Scan for the cell matching the given text and deliver its [X, Y] coordinate at center. 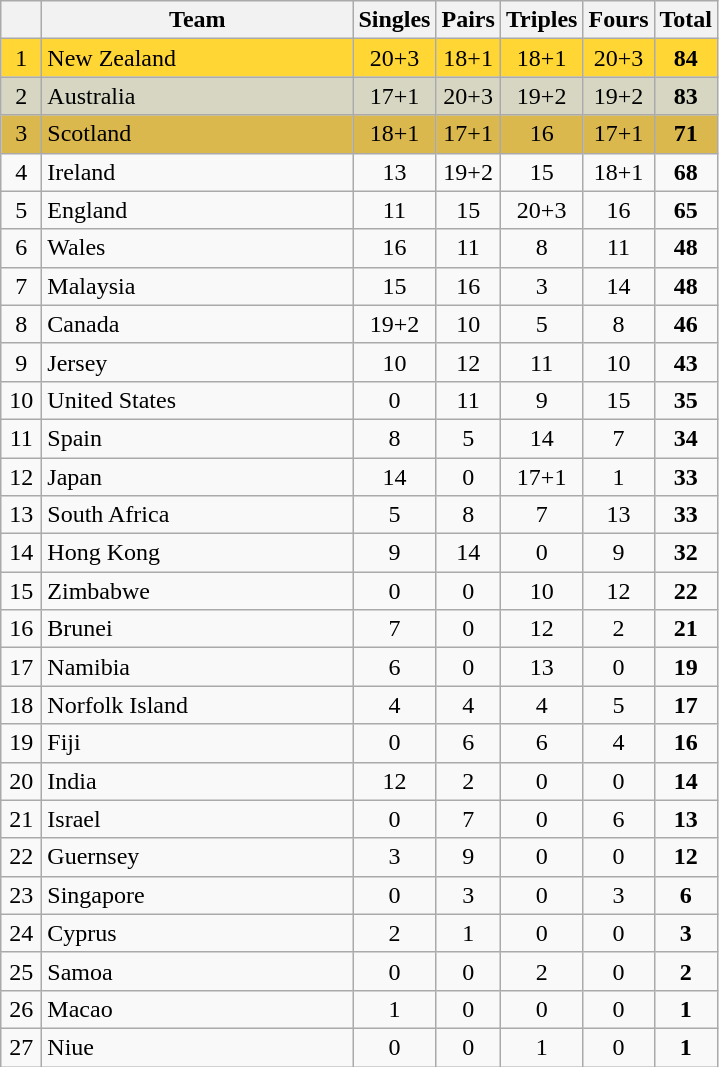
Brunei [198, 629]
20 [22, 781]
Jersey [198, 362]
Canada [198, 324]
26 [22, 1009]
Singapore [198, 895]
27 [22, 1047]
Total [686, 20]
Team [198, 20]
Macao [198, 1009]
32 [686, 553]
25 [22, 971]
46 [686, 324]
43 [686, 362]
Cyprus [198, 933]
Hong Kong [198, 553]
Norfolk Island [198, 705]
Niue [198, 1047]
Namibia [198, 667]
New Zealand [198, 58]
24 [22, 933]
Scotland [198, 134]
Singles [394, 20]
India [198, 781]
Malaysia [198, 286]
Israel [198, 819]
Samoa [198, 971]
34 [686, 438]
Guernsey [198, 857]
35 [686, 400]
Zimbabwe [198, 591]
Japan [198, 477]
England [198, 210]
68 [686, 172]
South Africa [198, 515]
71 [686, 134]
Pairs [468, 20]
Australia [198, 96]
Triples [542, 20]
23 [22, 895]
Wales [198, 248]
18 [22, 705]
Spain [198, 438]
84 [686, 58]
83 [686, 96]
65 [686, 210]
Ireland [198, 172]
Fiji [198, 743]
United States [198, 400]
Fours [618, 20]
